From the cell containing the given text, extract its center point as [x, y] coordinate. 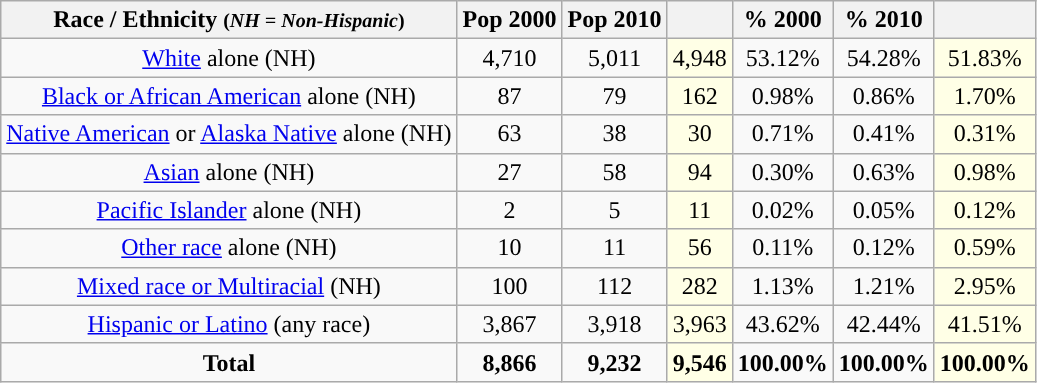
Hispanic or Latino (any race) [229, 324]
5,011 [614, 58]
0.11% [782, 248]
% 2000 [782, 20]
3,918 [614, 324]
4,948 [700, 58]
Pacific Islander alone (NH) [229, 210]
87 [510, 96]
38 [614, 134]
30 [700, 134]
56 [700, 248]
100 [510, 286]
43.62% [782, 324]
3,963 [700, 324]
54.28% [884, 58]
1.21% [884, 286]
Race / Ethnicity (NH = Non-Hispanic) [229, 20]
Pop 2010 [614, 20]
27 [510, 172]
0.02% [782, 210]
White alone (NH) [229, 58]
51.83% [984, 58]
0.86% [884, 96]
53.12% [782, 58]
5 [614, 210]
94 [700, 172]
Asian alone (NH) [229, 172]
1.13% [782, 286]
9,546 [700, 362]
2.95% [984, 286]
4,710 [510, 58]
0.41% [884, 134]
41.51% [984, 324]
79 [614, 96]
0.31% [984, 134]
1.70% [984, 96]
162 [700, 96]
0.59% [984, 248]
63 [510, 134]
282 [700, 286]
3,867 [510, 324]
Mixed race or Multiracial (NH) [229, 286]
Pop 2000 [510, 20]
8,866 [510, 362]
0.30% [782, 172]
42.44% [884, 324]
Total [229, 362]
0.63% [884, 172]
112 [614, 286]
58 [614, 172]
Black or African American alone (NH) [229, 96]
2 [510, 210]
9,232 [614, 362]
0.05% [884, 210]
Native American or Alaska Native alone (NH) [229, 134]
0.71% [782, 134]
Other race alone (NH) [229, 248]
% 2010 [884, 20]
10 [510, 248]
